Search for the cell housing the specified text and yield its (X, Y) center coordinate. 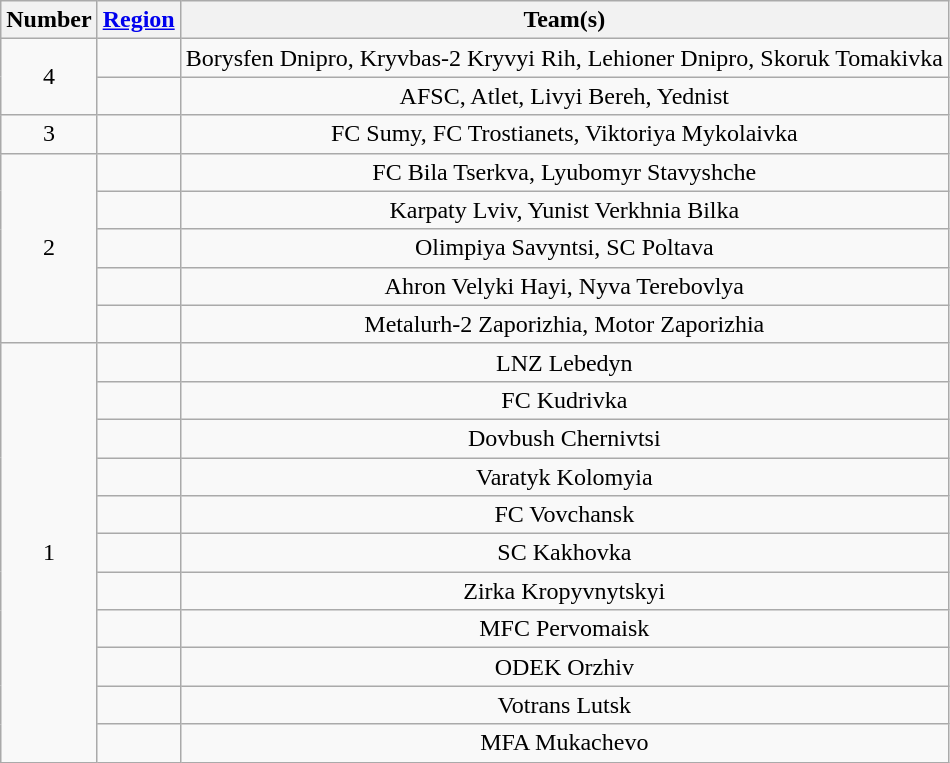
Region (138, 20)
FC Bila Tserkva, Lyubomyr Stavyshche (564, 172)
Dovbush Chernivtsi (564, 438)
Varatyk Kolomyia (564, 477)
Borysfen Dnipro, Kryvbas-2 Kryvyi Rih, Lehioner Dnipro, Skoruk Tomakivka (564, 58)
Karpaty Lviv, Yunist Verkhnia Bilka (564, 210)
4 (49, 77)
ODEK Orzhiv (564, 667)
2 (49, 248)
Metalurh-2 Zaporizhia, Motor Zaporizhia (564, 324)
FC Vovchansk (564, 515)
SC Kakhovka (564, 553)
LNZ Lebedyn (564, 362)
Zirka Kropyvnytskyi (564, 591)
MFC Pervomaisk (564, 629)
Olimpiya Savyntsi, SC Poltava (564, 248)
FC Kudrivka (564, 400)
Ahron Velyki Hayi, Nyva Terebovlya (564, 286)
Votrans Lutsk (564, 705)
1 (49, 552)
MFA Mukachevo (564, 743)
Team(s) (564, 20)
Number (49, 20)
FC Sumy, FC Trostianets, Viktoriya Mykolaivka (564, 134)
AFSC, Atlet, Livyi Bereh, Yednist (564, 96)
3 (49, 134)
